From the cell containing the given text, extract its center point as (X, Y) coordinate. 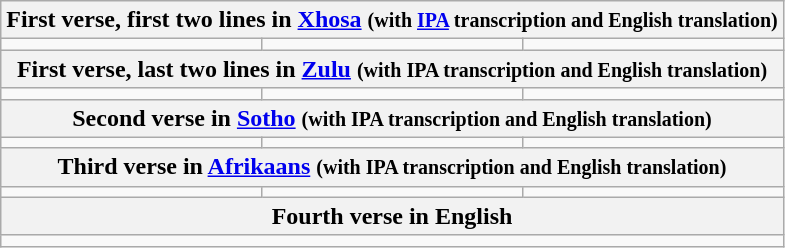
First verse, first two lines in Xhosa (with IPA transcription and English translation) (392, 20)
Fourth verse in English (392, 216)
Third verse in Afrikaans (with IPA transcription and English translation) (392, 167)
First verse, last two lines in Zulu (with IPA transcription and English translation) (392, 69)
Second verse in Sotho (with IPA transcription and English translation) (392, 118)
